Return (X, Y) of the center of cell containing provided text 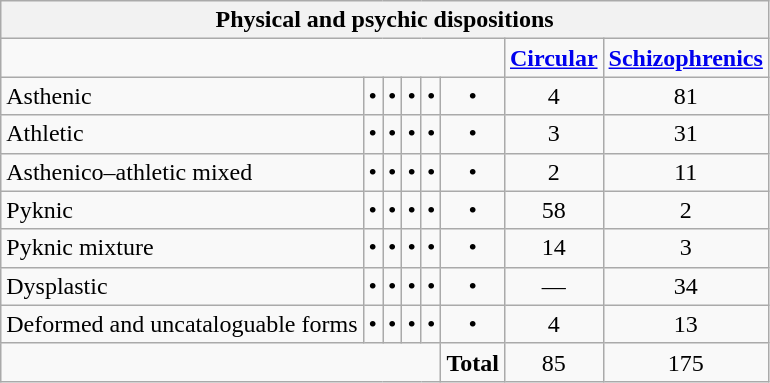
58 (554, 210)
Dysplastic (182, 286)
Pyknic (182, 210)
31 (686, 134)
Total (473, 362)
Athletic (182, 134)
14 (554, 248)
Asthenic (182, 96)
85 (554, 362)
Physical and psychic dispositions (385, 20)
Deformed and uncataloguable forms (182, 324)
81 (686, 96)
— (554, 286)
13 (686, 324)
11 (686, 172)
Circular (554, 58)
175 (686, 362)
Asthenico–athletic mixed (182, 172)
Pyknic mixture (182, 248)
34 (686, 286)
Schizophrenics (686, 58)
